Return (X, Y) of the center of cell containing provided text 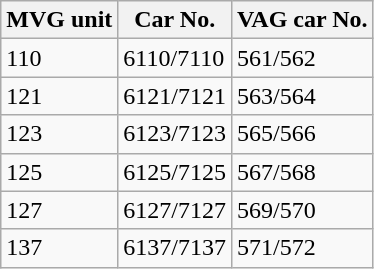
125 (60, 172)
6125/7125 (175, 172)
571/572 (303, 248)
6127/7127 (175, 210)
123 (60, 134)
137 (60, 248)
561/562 (303, 58)
6137/7137 (175, 248)
6110/7110 (175, 58)
565/566 (303, 134)
563/564 (303, 96)
6123/7123 (175, 134)
Car No. (175, 20)
110 (60, 58)
MVG unit (60, 20)
6121/7121 (175, 96)
127 (60, 210)
121 (60, 96)
VAG car No. (303, 20)
569/570 (303, 210)
567/568 (303, 172)
